For the text-containing cell, return its midpoint in (x, y) coordinate format. 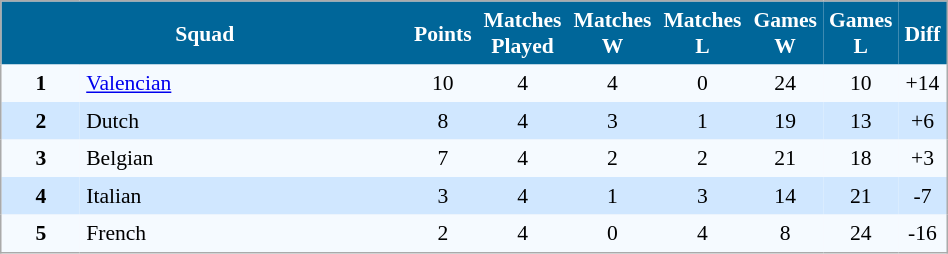
-16 (922, 233)
Dutch (244, 121)
13 (861, 121)
+6 (922, 121)
Games L (861, 33)
19 (785, 121)
5 (40, 233)
18 (861, 159)
Matches L (702, 33)
Points (443, 33)
Diff (922, 33)
+3 (922, 159)
Games W (785, 33)
French (244, 233)
-7 (922, 196)
Matches Played (523, 33)
Squad (204, 33)
Italian (244, 196)
Valencian (244, 83)
Belgian (244, 159)
Matches W (613, 33)
14 (785, 196)
7 (443, 159)
+14 (922, 83)
